Output the [x, y] coordinate of the center of the cell containing the given text.  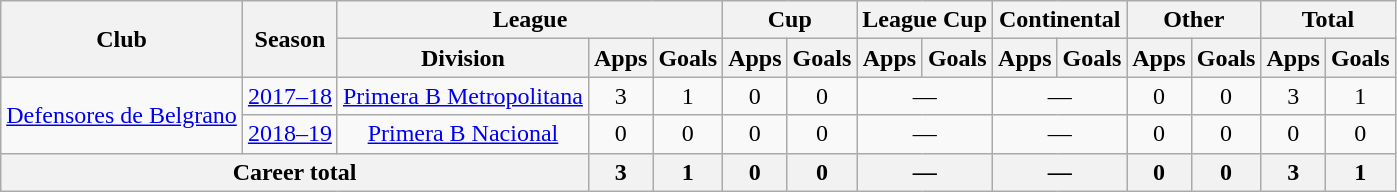
Career total [295, 172]
2017–18 [290, 96]
2018–19 [290, 134]
Primera B Metropolitana [462, 96]
Continental [1060, 20]
League [530, 20]
Primera B Nacional [462, 134]
League Cup [925, 20]
Club [122, 39]
Season [290, 39]
Other [1194, 20]
Cup [790, 20]
Total [1328, 20]
Defensores de Belgrano [122, 115]
Division [462, 58]
